Output the (x, y) coordinate of the center of the cell containing the given text.  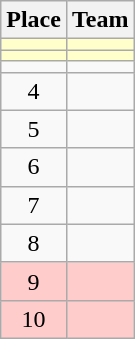
6 (34, 167)
7 (34, 205)
4 (34, 91)
Team (100, 20)
10 (34, 319)
9 (34, 281)
5 (34, 129)
8 (34, 243)
Place (34, 20)
